For the text-containing cell, return its midpoint in [x, y] coordinate format. 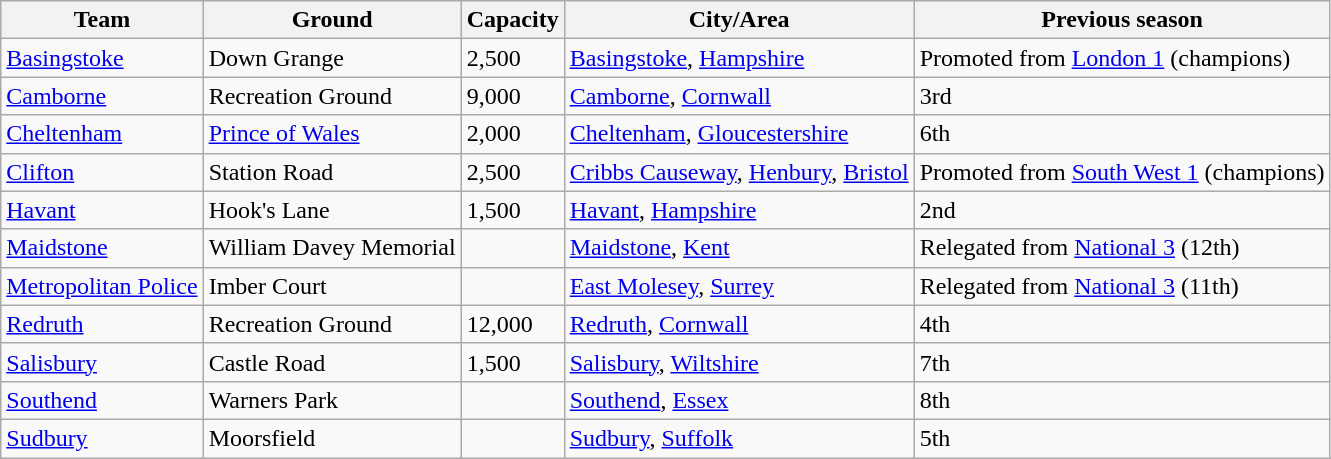
8th [1122, 400]
City/Area [739, 20]
4th [1122, 324]
Relegated from National 3 (11th) [1122, 286]
Redruth, Cornwall [739, 324]
Warners Park [332, 400]
Cribbs Causeway, Henbury, Bristol [739, 172]
Salisbury [102, 362]
Salisbury, Wiltshire [739, 362]
2nd [1122, 210]
William Davey Memorial [332, 248]
Cheltenham, Gloucestershire [739, 134]
Previous season [1122, 20]
Redruth [102, 324]
3rd [1122, 96]
Ground [332, 20]
Castle Road [332, 362]
Promoted from London 1 (champions) [1122, 58]
East Molesey, Surrey [739, 286]
Metropolitan Police [102, 286]
Basingstoke [102, 58]
Hook's Lane [332, 210]
6th [1122, 134]
2,000 [512, 134]
Relegated from National 3 (12th) [1122, 248]
Clifton [102, 172]
Havant [102, 210]
Basingstoke, Hampshire [739, 58]
Team [102, 20]
Camborne, Cornwall [739, 96]
Down Grange [332, 58]
Cheltenham [102, 134]
Promoted from South West 1 (champions) [1122, 172]
Camborne [102, 96]
Prince of Wales [332, 134]
12,000 [512, 324]
Capacity [512, 20]
5th [1122, 438]
Sudbury, Suffolk [739, 438]
Southend [102, 400]
Southend, Essex [739, 400]
Maidstone, Kent [739, 248]
Moorsfield [332, 438]
Station Road [332, 172]
9,000 [512, 96]
7th [1122, 362]
Havant, Hampshire [739, 210]
Imber Court [332, 286]
Maidstone [102, 248]
Sudbury [102, 438]
